Capture the cell that displays the provided text and extract its [x, y] central coordinate. 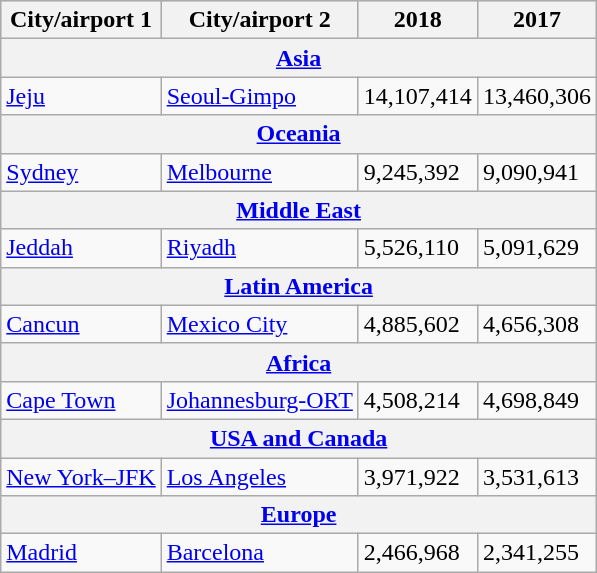
5,091,629 [536, 248]
9,245,392 [418, 172]
3,971,922 [418, 477]
Los Angeles [260, 477]
Oceania [299, 134]
Latin America [299, 286]
Asia [299, 58]
Jeju [81, 96]
Middle East [299, 210]
Madrid [81, 553]
2017 [536, 20]
Europe [299, 515]
5,526,110 [418, 248]
2,466,968 [418, 553]
4,508,214 [418, 400]
City/airport 2 [260, 20]
14,107,414 [418, 96]
Riyadh [260, 248]
City/airport 1 [81, 20]
Mexico City [260, 324]
Barcelona [260, 553]
Johannesburg-ORT [260, 400]
4,885,602 [418, 324]
9,090,941 [536, 172]
2,341,255 [536, 553]
Cancun [81, 324]
USA and Canada [299, 438]
4,656,308 [536, 324]
New York–JFK [81, 477]
Cape Town [81, 400]
2018 [418, 20]
Melbourne [260, 172]
3,531,613 [536, 477]
Jeddah [81, 248]
Sydney [81, 172]
Africa [299, 362]
4,698,849 [536, 400]
Seoul-Gimpo [260, 96]
13,460,306 [536, 96]
